Extract the [x, y] coordinate from the center of the cell holding the provided text.  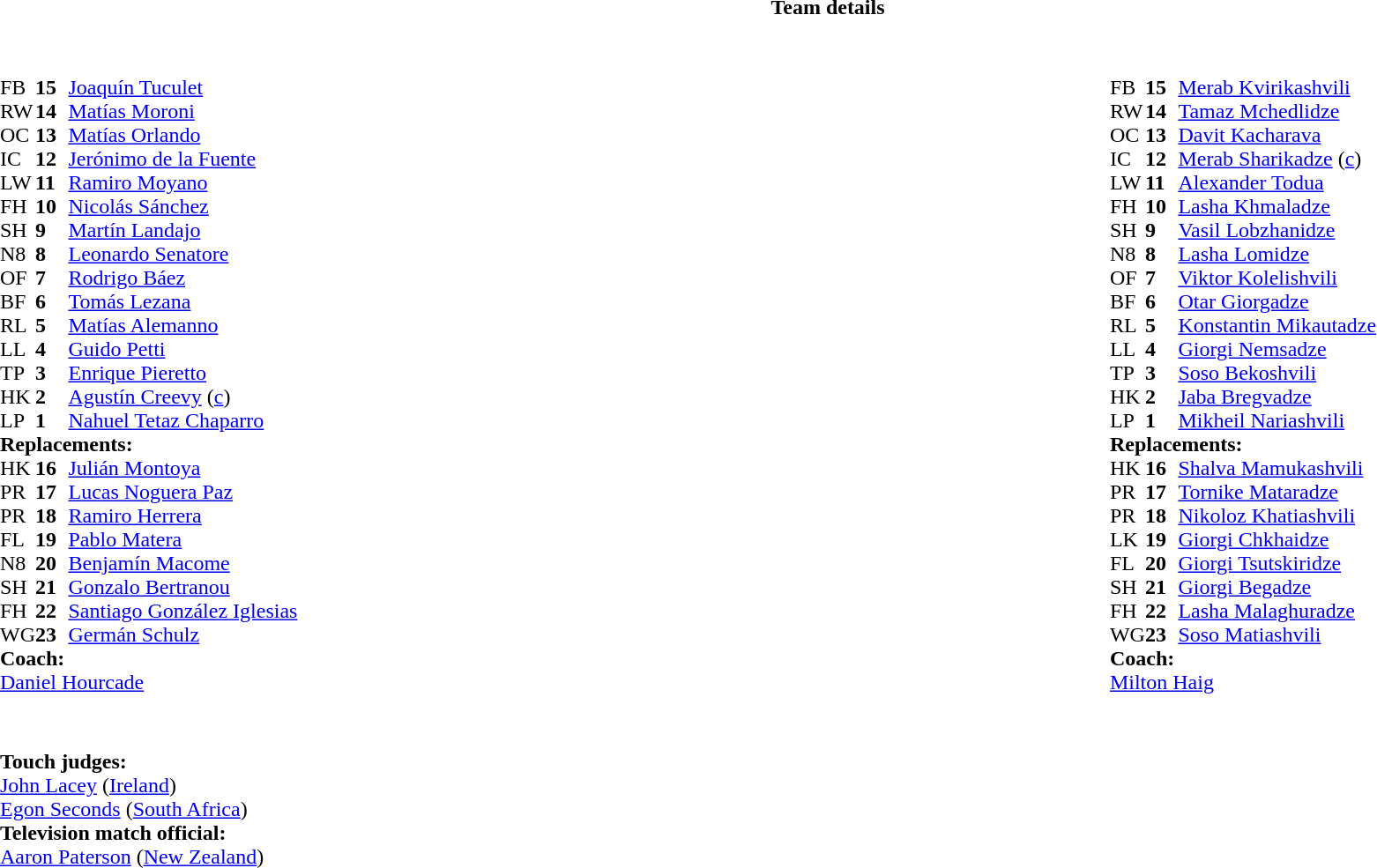
Ramiro Herrera [182, 516]
Jerónimo de la Fuente [182, 159]
Mikheil Nariashvili [1277, 421]
Lasha Lomidze [1277, 254]
Tornike Mataradze [1277, 492]
Germán Schulz [182, 634]
Matías Alemanno [182, 326]
Santiago González Iglesias [182, 612]
Giorgi Chkhaidze [1277, 539]
Viktor Kolelishvili [1277, 278]
Merab Kvirikashvili [1277, 88]
LK [1128, 539]
Alexander Todua [1277, 183]
Konstantin Mikautadze [1277, 326]
Giorgi Tsutskiridze [1277, 564]
Tamaz Mchedlidze [1277, 111]
Vasil Lobzhanidze [1277, 231]
Tomás Lezana [182, 301]
Nikoloz Khatiashvili [1277, 516]
Otar Giorgadze [1277, 301]
Jaba Bregvadze [1277, 397]
Agustín Creevy (c) [182, 397]
Soso Matiashvili [1277, 634]
Lasha Khmaladze [1277, 206]
Martín Landajo [182, 231]
Pablo Matera [182, 539]
Matías Moroni [182, 111]
Nicolás Sánchez [182, 206]
Shalva Mamukashvili [1277, 469]
Gonzalo Bertranou [182, 587]
Julián Montoya [182, 469]
Benjamín Macome [182, 564]
Lucas Noguera Paz [182, 492]
Daniel Hourcade [148, 682]
Joaquín Tuculet [182, 88]
Davit Kacharava [1277, 136]
Rodrigo Báez [182, 278]
Matías Orlando [182, 136]
Leonardo Senatore [182, 254]
Merab Sharikadze (c) [1277, 159]
Lasha Malaghuradze [1277, 612]
Ramiro Moyano [182, 183]
Soso Bekoshvili [1277, 374]
Guido Petti [182, 349]
Enrique Pieretto [182, 374]
Giorgi Nemsadze [1277, 349]
Milton Haig [1243, 682]
Nahuel Tetaz Chaparro [182, 421]
Giorgi Begadze [1277, 587]
